Find where the given text appears and provide that cell's center as [X, Y] coordinate. 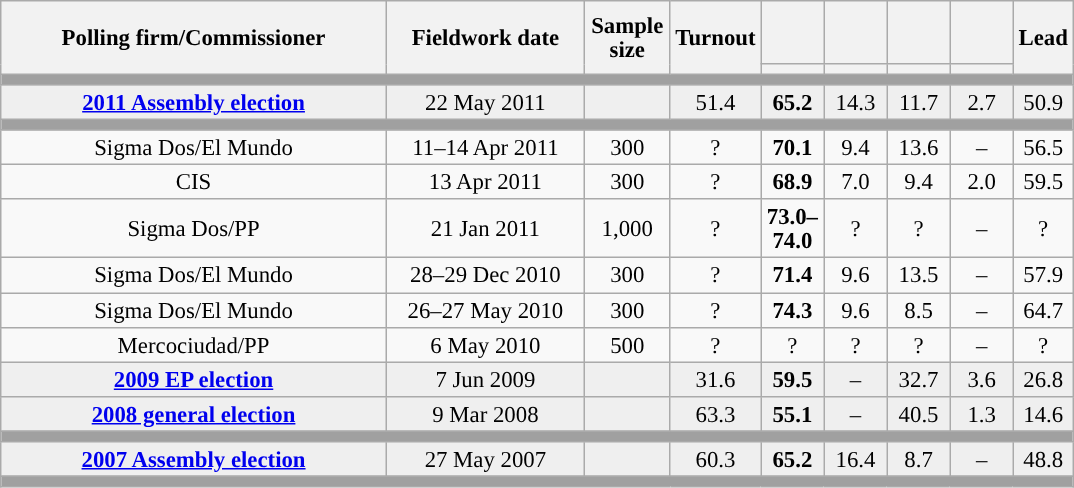
2009 EP election [194, 380]
11–14 Apr 2011 [485, 148]
48.8 [1043, 460]
70.1 [792, 148]
2008 general election [194, 414]
2007 Assembly election [194, 460]
14.6 [1043, 414]
3.6 [982, 380]
11.7 [918, 102]
Lead [1043, 38]
57.9 [1043, 276]
40.5 [918, 414]
13 Apr 2011 [485, 182]
13.6 [918, 148]
8.7 [918, 460]
500 [627, 344]
31.6 [716, 380]
14.3 [856, 102]
Fieldwork date [485, 38]
26–27 May 2010 [485, 310]
71.4 [792, 276]
51.4 [716, 102]
56.5 [1043, 148]
2011 Assembly election [194, 102]
Mercociudad/PP [194, 344]
2.7 [982, 102]
CIS [194, 182]
50.9 [1043, 102]
21 Jan 2011 [485, 230]
9 Mar 2008 [485, 414]
74.3 [792, 310]
73.0–74.0 [792, 230]
28–29 Dec 2010 [485, 276]
1.3 [982, 414]
63.3 [716, 414]
Sample size [627, 38]
Turnout [716, 38]
2.0 [982, 182]
60.3 [716, 460]
8.5 [918, 310]
Sigma Dos/PP [194, 230]
68.9 [792, 182]
6 May 2010 [485, 344]
1,000 [627, 230]
64.7 [1043, 310]
55.1 [792, 414]
7 Jun 2009 [485, 380]
16.4 [856, 460]
Polling firm/Commissioner [194, 38]
7.0 [856, 182]
27 May 2007 [485, 460]
32.7 [918, 380]
26.8 [1043, 380]
22 May 2011 [485, 102]
13.5 [918, 276]
